Provide the [x, y] coordinate of the cell's center where the given text is located.  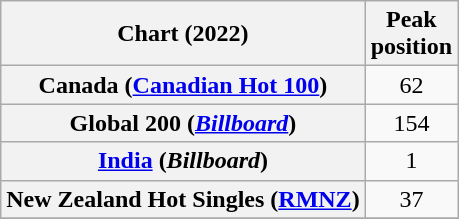
154 [411, 123]
India (Billboard) [183, 161]
New Zealand Hot Singles (RMNZ) [183, 199]
1 [411, 161]
Chart (2022) [183, 34]
Peak position [411, 34]
Canada (Canadian Hot 100) [183, 85]
62 [411, 85]
37 [411, 199]
Global 200 (Billboard) [183, 123]
